Output the [X, Y] coordinate of the center of the cell containing the given text.  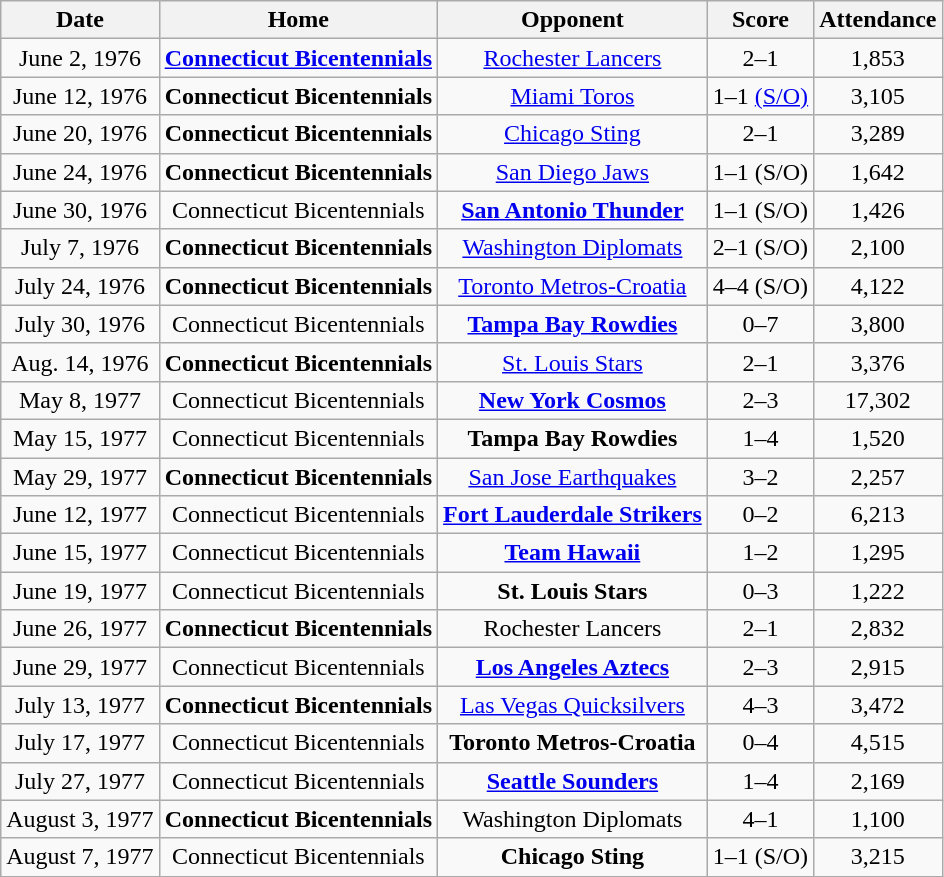
2,169 [878, 781]
June 19, 1977 [80, 591]
July 7, 1976 [80, 248]
2–1 (S/O) [760, 248]
Los Angeles Aztecs [573, 667]
Attendance [878, 20]
3,800 [878, 324]
July 13, 1977 [80, 705]
July 17, 1977 [80, 743]
3–2 [760, 477]
3,215 [878, 857]
June 30, 1976 [80, 210]
2,257 [878, 477]
San Antonio Thunder [573, 210]
May 29, 1977 [80, 477]
July 24, 1976 [80, 286]
3,289 [878, 134]
June 15, 1977 [80, 553]
July 27, 1977 [80, 781]
Aug. 14, 1976 [80, 362]
Miami Toros [573, 96]
Score [760, 20]
Team Hawaii [573, 553]
Seattle Sounders [573, 781]
1,295 [878, 553]
3,105 [878, 96]
1,222 [878, 591]
2,915 [878, 667]
August 3, 1977 [80, 819]
3,472 [878, 705]
San Jose Earthquakes [573, 477]
Las Vegas Quicksilvers [573, 705]
4–1 [760, 819]
1–2 [760, 553]
June 26, 1977 [80, 629]
August 7, 1977 [80, 857]
June 2, 1976 [80, 58]
May 8, 1977 [80, 400]
Home [298, 20]
New York Cosmos [573, 400]
1,520 [878, 438]
0–4 [760, 743]
June 12, 1977 [80, 515]
3,376 [878, 362]
1,642 [878, 172]
4–3 [760, 705]
2,832 [878, 629]
June 12, 1976 [80, 96]
Opponent [573, 20]
1,426 [878, 210]
0–7 [760, 324]
June 29, 1977 [80, 667]
6,213 [878, 515]
17,302 [878, 400]
Date [80, 20]
May 15, 1977 [80, 438]
1,853 [878, 58]
San Diego Jaws [573, 172]
July 30, 1976 [80, 324]
4,122 [878, 286]
1,100 [878, 819]
4–4 (S/O) [760, 286]
0–3 [760, 591]
0–2 [760, 515]
4,515 [878, 743]
June 24, 1976 [80, 172]
June 20, 1976 [80, 134]
2,100 [878, 248]
Fort Lauderdale Strikers [573, 515]
